Capture the cell that displays the provided text and extract its (x, y) central coordinate. 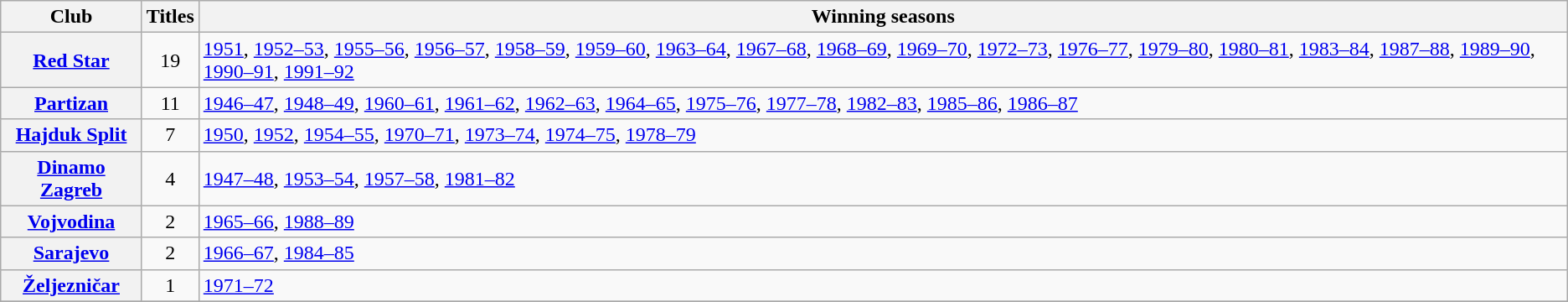
19 (170, 60)
Sarajevo (72, 253)
4 (170, 178)
1966–67, 1984–85 (883, 253)
Red Star (72, 60)
Titles (170, 17)
1 (170, 285)
7 (170, 135)
Dinamo Zagreb (72, 178)
1947–48, 1953–54, 1957–58, 1981–82 (883, 178)
1971–72 (883, 285)
Vojvodina (72, 221)
Winning seasons (883, 17)
11 (170, 103)
1946–47, 1948–49, 1960–61, 1961–62, 1962–63, 1964–65, 1975–76, 1977–78, 1982–83, 1985–86, 1986–87 (883, 103)
Željezničar (72, 285)
1950, 1952, 1954–55, 1970–71, 1973–74, 1974–75, 1978–79 (883, 135)
Hajduk Split (72, 135)
1965–66, 1988–89 (883, 221)
Club (72, 17)
Partizan (72, 103)
